Detect which cell encompasses the target text, then output its [x, y] center coordinate. 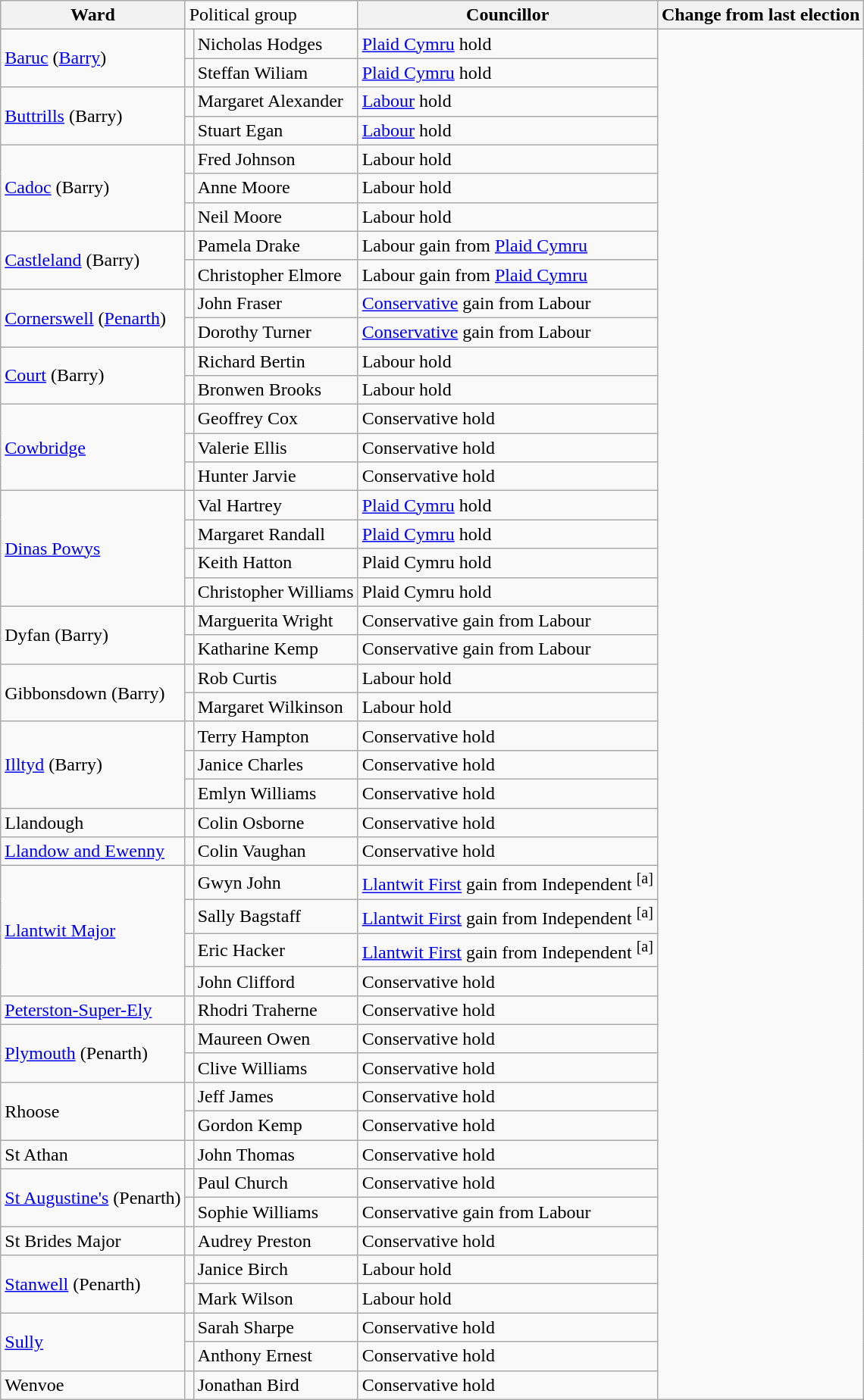
Cowbridge [92, 448]
John Fraser [276, 303]
Marguerita Wright [276, 620]
Keith Hatton [276, 563]
Margaret Randall [276, 534]
Llantwit Major [92, 931]
Gibbonsdown (Barry) [92, 692]
Sarah Sharpe [276, 1327]
Nicholas Hodges [276, 44]
Stanwell (Penarth) [92, 1284]
Janice Birch [276, 1270]
St Brides Major [92, 1241]
Wenvoe [92, 1385]
Fred Johnson [276, 159]
Pamela Drake [276, 245]
Maureen Owen [276, 1039]
Political group [271, 15]
Councillor [508, 15]
Margaret Wilkinson [276, 707]
Geoffrey Cox [276, 419]
Audrey Preston [276, 1241]
Jeff James [276, 1097]
Peterston-Super-Ely [92, 1010]
Change from last election [761, 15]
St Athan [92, 1155]
Baruc (Barry) [92, 58]
Dorothy Turner [276, 332]
Plymouth (Penarth) [92, 1053]
Illtyd (Barry) [92, 764]
Eric Hacker [276, 950]
Llandow and Ewenny [92, 852]
Terry Hampton [276, 736]
Rhoose [92, 1111]
Christopher Williams [276, 592]
Rhodri Traherne [276, 1010]
Bronwen Brooks [276, 390]
John Thomas [276, 1155]
St Augustine's (Penarth) [92, 1198]
Castleland (Barry) [92, 260]
Margaret Alexander [276, 102]
Stuart Egan [276, 130]
Anthony Ernest [276, 1356]
Sully [92, 1342]
Clive Williams [276, 1067]
Steffan Wiliam [276, 73]
Sophie Williams [276, 1212]
Anne Moore [276, 188]
Jonathan Bird [276, 1385]
Gordon Kemp [276, 1126]
Colin Vaughan [276, 852]
Llandough [92, 822]
Cornerswell (Penarth) [92, 317]
Mark Wilson [276, 1298]
Colin Osborne [276, 822]
Ward [92, 15]
Janice Charles [276, 764]
Katharine Kemp [276, 649]
Dyfan (Barry) [92, 635]
Christopher Elmore [276, 274]
Gwyn John [276, 883]
Neil Moore [276, 217]
Cadoc (Barry) [92, 188]
Paul Church [276, 1183]
Valerie Ellis [276, 448]
Buttrills (Barry) [92, 116]
Emlyn Williams [276, 793]
Hunter Jarvie [276, 477]
Rob Curtis [276, 678]
Sally Bagstaff [276, 917]
Val Hartrey [276, 505]
Dinas Powys [92, 548]
Court (Barry) [92, 376]
Richard Bertin [276, 361]
John Clifford [276, 981]
